Provide the (x, y) coordinate of the cell's center where the given text is located.  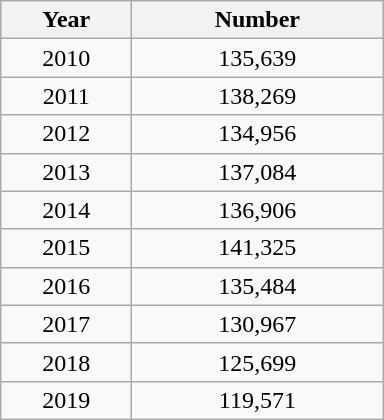
2011 (66, 96)
2015 (66, 248)
2016 (66, 286)
Number (258, 20)
130,967 (258, 324)
Year (66, 20)
2012 (66, 134)
137,084 (258, 172)
135,639 (258, 58)
119,571 (258, 400)
2018 (66, 362)
125,699 (258, 362)
141,325 (258, 248)
2017 (66, 324)
2010 (66, 58)
134,956 (258, 134)
2014 (66, 210)
2013 (66, 172)
136,906 (258, 210)
2019 (66, 400)
135,484 (258, 286)
138,269 (258, 96)
